Output the [x, y] coordinate of the center of the cell containing the given text.  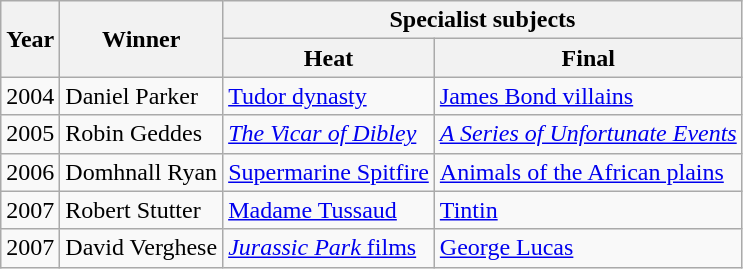
Animals of the African plains [588, 172]
Madame Tussaud [329, 210]
Daniel Parker [142, 96]
Tudor dynasty [329, 96]
Tintin [588, 210]
Winner [142, 39]
David Verghese [142, 248]
Robert Stutter [142, 210]
George Lucas [588, 248]
Heat [329, 58]
2006 [30, 172]
Jurassic Park films [329, 248]
Robin Geddes [142, 134]
2004 [30, 96]
Year [30, 39]
Domhnall Ryan [142, 172]
James Bond villains [588, 96]
A Series of Unfortunate Events [588, 134]
Final [588, 58]
The Vicar of Dibley [329, 134]
2005 [30, 134]
Specialist subjects [483, 20]
Supermarine Spitfire [329, 172]
